Output the (X, Y) coordinate of the center of the cell containing the given text.  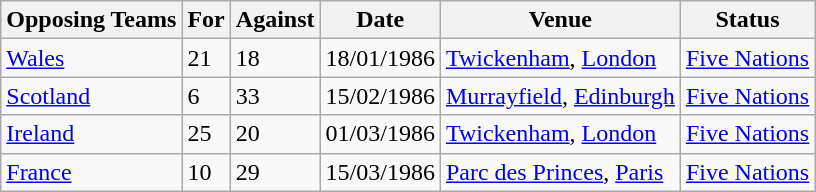
6 (206, 96)
15/02/1986 (380, 96)
Status (747, 20)
Ireland (92, 134)
For (206, 20)
15/03/1986 (380, 172)
Scotland (92, 96)
29 (275, 172)
18/01/1986 (380, 58)
Wales (92, 58)
21 (206, 58)
10 (206, 172)
Opposing Teams (92, 20)
Parc des Princes, Paris (560, 172)
18 (275, 58)
Date (380, 20)
25 (206, 134)
France (92, 172)
Against (275, 20)
33 (275, 96)
Murrayfield, Edinburgh (560, 96)
Venue (560, 20)
01/03/1986 (380, 134)
20 (275, 134)
